For the text-containing cell, return its midpoint in [x, y] coordinate format. 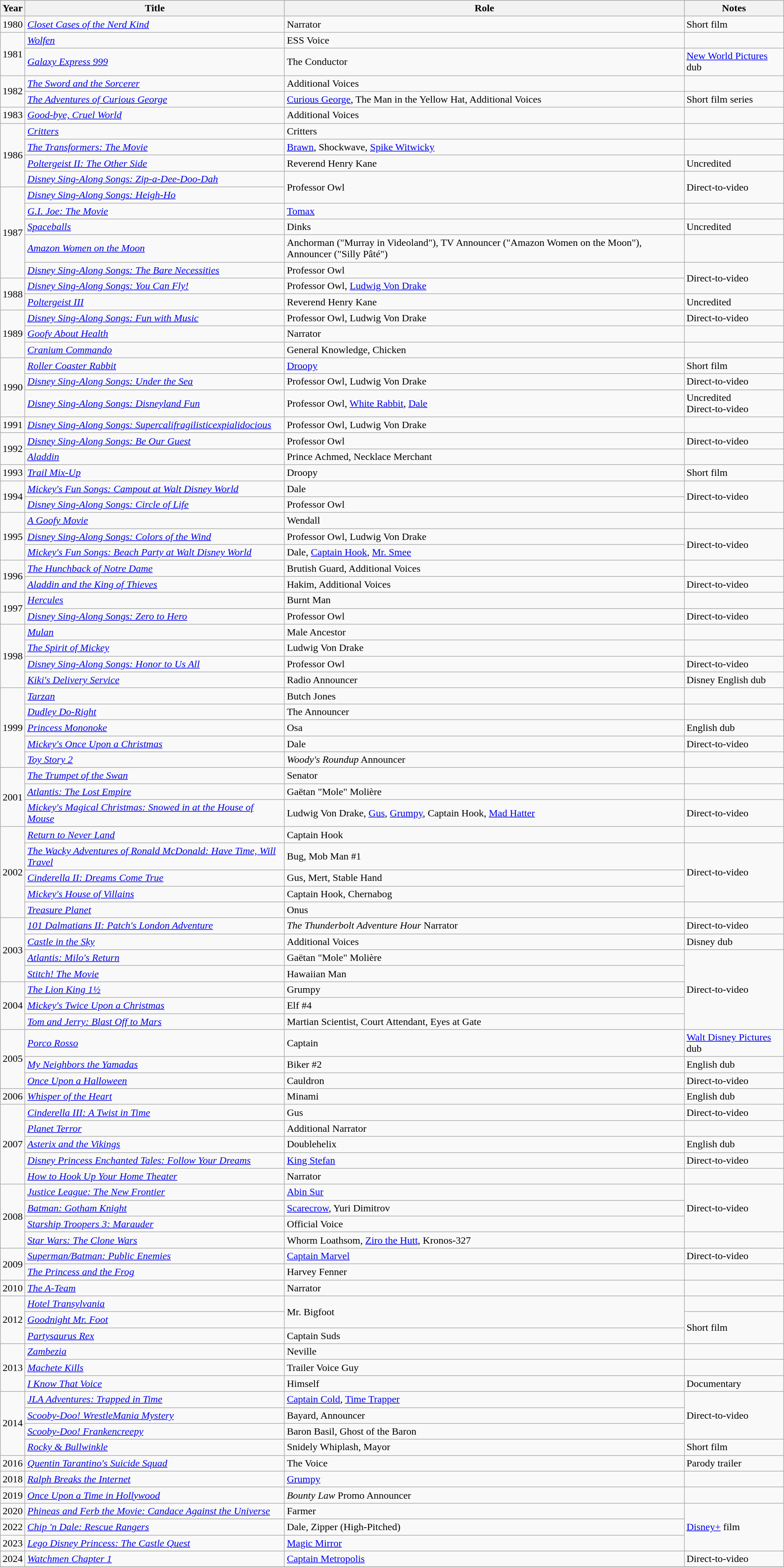
Trail Mix-Up [155, 472]
Farmer [484, 1511]
The A-Team [155, 1288]
UncreditedDirect-to-video [734, 403]
Trailer Voice Guy [484, 1368]
The Adventures of Curious George [155, 99]
Magic Mirror [484, 1543]
Spaceballs [155, 227]
Notes [734, 8]
Mickey's Twice Upon a Christmas [155, 1005]
Poltergeist II: The Other Side [155, 163]
A Goofy Movie [155, 521]
Gus, Mert, Stable Hand [484, 878]
The Princess and the Frog [155, 1272]
Batman: Gotham Knight [155, 1208]
2020 [13, 1511]
Starship Troopers 3: Marauder [155, 1224]
Osa [484, 728]
Watchmen Chapter 1 [155, 1559]
Mulan [155, 632]
Snidely Whiplash, Mayor [484, 1447]
2023 [13, 1543]
Tom and Jerry: Blast Off to Mars [155, 1022]
Phineas and Ferb the Movie: Candace Against the Universe [155, 1511]
Disney Sing-Along Songs: Circle of Life [155, 505]
Bounty Law Promo Announcer [484, 1495]
1991 [13, 425]
Kiki's Delivery Service [155, 680]
Closet Cases of the Nerd Kind [155, 24]
Short film series [734, 99]
Princess Mononoke [155, 728]
Additional Narrator [484, 1128]
Professor Owl, White Rabbit, Dale [484, 403]
Cauldron [484, 1081]
1980 [13, 24]
1981 [13, 54]
Mickey's House of Villains [155, 894]
Disney Sing-Along Songs: The Bare Necessities [155, 270]
Captain Metropolis [484, 1559]
1987 [13, 232]
The Spirit of Mickey [155, 648]
Disney dub [734, 942]
Cinderella II: Dreams Come True [155, 878]
Radio Announcer [484, 680]
My Neighbors the Yamadas [155, 1065]
Return to Never Land [155, 835]
Rocky & Bullwinkle [155, 1447]
Hotel Transylvania [155, 1304]
Himself [484, 1384]
Cinderella III: A Twist in Time [155, 1113]
1994 [13, 497]
G.I. Joe: The Movie [155, 211]
Porco Rosso [155, 1043]
Brawn, Shockwave, Spike Witwicky [484, 147]
Captain Marvel [484, 1256]
101 Dalmatians II: Patch's London Adventure [155, 926]
Scooby-Doo! Frankencreepy [155, 1431]
2002 [13, 872]
Prince Achmed, Necklace Merchant [484, 457]
Walt Disney Pictures dub [734, 1043]
1998 [13, 656]
Disney Princess Enchanted Tales: Follow Your Dreams [155, 1160]
The Hunchback of Notre Dame [155, 568]
Captain Cold, Time Trapper [484, 1399]
1990 [13, 387]
Butch Jones [484, 696]
Martian Scientist, Court Attendant, Eyes at Gate [484, 1022]
1996 [13, 576]
Dale, Captain Hook, Mr. Smee [484, 552]
Once Upon a Halloween [155, 1081]
Captain Hook, Chernabog [484, 894]
Disney Sing-Along Songs: Zip-a-Dee-Doo-Dah [155, 179]
Hercules [155, 600]
Parody trailer [734, 1463]
2013 [13, 1368]
Whorm Loathsom, Ziro the Hutt, Kronos-327 [484, 1240]
Captain [484, 1043]
Scooby-Doo! WrestleMania Mystery [155, 1415]
1997 [13, 608]
Hawaiian Man [484, 973]
2001 [13, 798]
2014 [13, 1423]
Mickey's Once Upon a Christmas [155, 743]
Captain Hook [484, 835]
Bug, Mob Man #1 [484, 856]
Treasure Planet [155, 910]
Atlantis: Milo's Return [155, 958]
Captain Suds [484, 1336]
Senator [484, 776]
2024 [13, 1559]
Atlantis: The Lost Empire [155, 792]
How to Hook Up Your Home Theater [155, 1176]
Elf #4 [484, 1005]
Zambezia [155, 1352]
2019 [13, 1495]
1995 [13, 537]
Wendall [484, 521]
Brutish Guard, Additional Voices [484, 568]
Ludwig Von Drake [484, 648]
Disney+ film [734, 1527]
Burnt Man [484, 600]
Ralph Breaks the Internet [155, 1479]
Year [13, 8]
The Conductor [484, 62]
Quentin Tarantino's Suicide Squad [155, 1463]
King Stefan [484, 1160]
2003 [13, 950]
Disney Sing-Along Songs: Fun with Music [155, 318]
2016 [13, 1463]
Minami [484, 1097]
Title [155, 8]
Scarecrow, Yuri Dimitrov [484, 1208]
Gus [484, 1113]
Goodnight Mr. Foot [155, 1320]
Disney Sing-Along Songs: You Can Fly! [155, 286]
Justice League: The New Frontier [155, 1192]
Disney Sing-Along Songs: Under the Sea [155, 382]
Chip 'n Dale: Rescue Rangers [155, 1527]
The Voice [484, 1463]
2022 [13, 1527]
1989 [13, 334]
I Know That Voice [155, 1384]
Documentary [734, 1384]
Toy Story 2 [155, 760]
Roller Coaster Rabbit [155, 366]
Mickey's Fun Songs: Campout at Walt Disney World [155, 489]
The Wacky Adventures of Ronald McDonald: Have Time, Will Travel [155, 856]
1982 [13, 91]
Dale, Zipper (High-Pitched) [484, 1527]
Harvey Fenner [484, 1272]
Hakim, Additional Voices [484, 584]
Neville [484, 1352]
Star Wars: The Clone Wars [155, 1240]
Stitch! The Movie [155, 973]
1986 [13, 155]
ESS Voice [484, 40]
Disney Sing-Along Songs: Disneyland Fun [155, 403]
Goofy About Health [155, 334]
The Transformers: The Movie [155, 147]
General Knowledge, Chicken [484, 350]
Amazon Women on the Moon [155, 249]
Asterix and the Vikings [155, 1144]
Disney Sing-Along Songs: Heigh-Ho [155, 195]
Poltergeist III [155, 302]
Baron Basil, Ghost of the Baron [484, 1431]
Mr. Bigfoot [484, 1312]
Lego Disney Princess: The Castle Quest [155, 1543]
The Sword and the Sorcerer [155, 83]
Doublehelix [484, 1144]
Disney Sing-Along Songs: Be Our Guest [155, 441]
Disney Sing-Along Songs: Honor to Us All [155, 664]
Wolfen [155, 40]
2005 [13, 1059]
Galaxy Express 999 [155, 62]
2006 [13, 1097]
Biker #2 [484, 1065]
JLA Adventures: Trapped in Time [155, 1399]
Aladdin [155, 457]
Disney Sing-Along Songs: Supercalifragilisticexpialidocious [155, 425]
Tomax [484, 211]
The Thunderbolt Adventure Hour Narrator [484, 926]
Cranium Commando [155, 350]
1993 [13, 472]
Superman/Batman: Public Enemies [155, 1256]
New World Pictures dub [734, 62]
Partysaurus Rex [155, 1336]
2007 [13, 1144]
Aladdin and the King of Thieves [155, 584]
Bayard, Announcer [484, 1415]
Disney Sing-Along Songs: Zero to Hero [155, 616]
1983 [13, 115]
Once Upon a Time in Hollywood [155, 1495]
2010 [13, 1288]
The Announcer [484, 712]
Male Ancestor [484, 632]
1992 [13, 449]
1988 [13, 294]
Woody's Roundup Announcer [484, 760]
Dudley Do-Right [155, 712]
Curious George, The Man in the Yellow Hat, Additional Voices [484, 99]
Official Voice [484, 1224]
Mickey's Magical Christmas: Snowed in at the House of Mouse [155, 813]
Mickey's Fun Songs: Beach Party at Walt Disney World [155, 552]
Disney Sing-Along Songs: Colors of the Wind [155, 537]
Castle in the Sky [155, 942]
Anchorman ("Murray in Videoland"), TV Announcer ("Amazon Women on the Moon"), Announcer ("Silly Pâté") [484, 249]
Ludwig Von Drake, Gus, Grumpy, Captain Hook, Mad Hatter [484, 813]
Abin Sur [484, 1192]
Disney English dub [734, 680]
2008 [13, 1216]
1999 [13, 728]
Tarzan [155, 696]
The Trumpet of the Swan [155, 776]
Role [484, 8]
2018 [13, 1479]
Good-bye, Cruel World [155, 115]
2012 [13, 1320]
Onus [484, 910]
Machete Kills [155, 1368]
Whisper of the Heart [155, 1097]
Planet Terror [155, 1128]
2004 [13, 1005]
The Lion King 1½ [155, 989]
2009 [13, 1264]
Dinks [484, 227]
